For the text-containing cell, return its midpoint in (x, y) coordinate format. 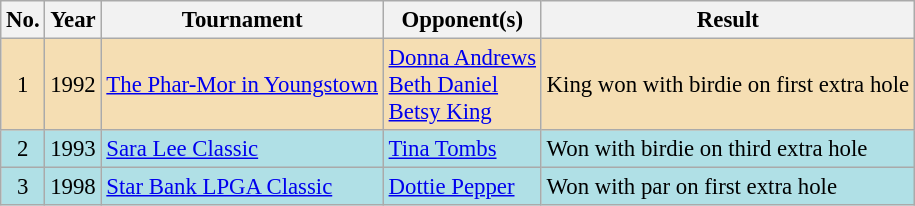
Year (73, 20)
Sara Lee Classic (242, 149)
3 (23, 187)
Star Bank LPGA Classic (242, 187)
1998 (73, 187)
2 (23, 149)
Tournament (242, 20)
Dottie Pepper (462, 187)
1 (23, 85)
King won with birdie on first extra hole (728, 85)
Donna Andrews Beth Daniel Betsy King (462, 85)
Won with birdie on third extra hole (728, 149)
Opponent(s) (462, 20)
The Phar-Mor in Youngstown (242, 85)
Won with par on first extra hole (728, 187)
Result (728, 20)
1993 (73, 149)
Tina Tombs (462, 149)
No. (23, 20)
1992 (73, 85)
